Provide the [x, y] coordinate of the cell's center where the given text is located.  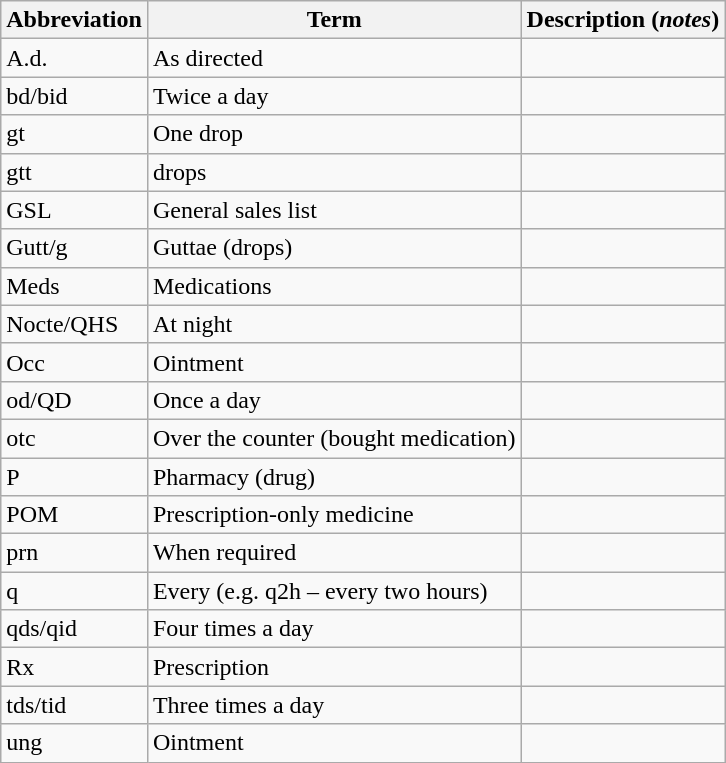
Nocte/QHS [74, 324]
Rx [74, 667]
GSL [74, 210]
bd/bid [74, 96]
General sales list [334, 210]
Every (e.g. q2h – every two hours) [334, 591]
P [74, 477]
Term [334, 20]
At night [334, 324]
Description (notes) [623, 20]
Over the counter (bought medication) [334, 438]
tds/tid [74, 705]
POM [74, 515]
od/QD [74, 400]
Prescription-only medicine [334, 515]
Prescription [334, 667]
As directed [334, 58]
Four times a day [334, 629]
One drop [334, 134]
Abbreviation [74, 20]
otc [74, 438]
Gutt/g [74, 248]
prn [74, 553]
When required [334, 553]
Guttae (drops) [334, 248]
ung [74, 743]
Three times a day [334, 705]
Medications [334, 286]
Pharmacy (drug) [334, 477]
Twice a day [334, 96]
A.d. [74, 58]
Once a day [334, 400]
gtt [74, 172]
Meds [74, 286]
drops [334, 172]
Occ [74, 362]
q [74, 591]
qds/qid [74, 629]
gt [74, 134]
